Output the [X, Y] coordinate of the center of the cell containing the given text.  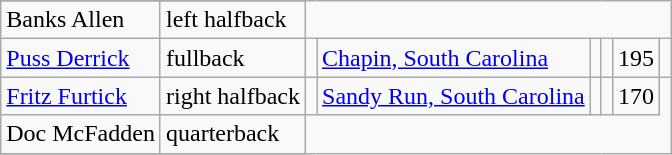
195 [636, 58]
right halfback [232, 96]
fullback [232, 58]
Doc McFadden [81, 134]
Sandy Run, South Carolina [454, 96]
left halfback [232, 20]
Fritz Furtick [81, 96]
quarterback [232, 134]
Chapin, South Carolina [454, 58]
170 [636, 96]
Banks Allen [81, 20]
Puss Derrick [81, 58]
